For the text-containing cell, return its midpoint in [x, y] coordinate format. 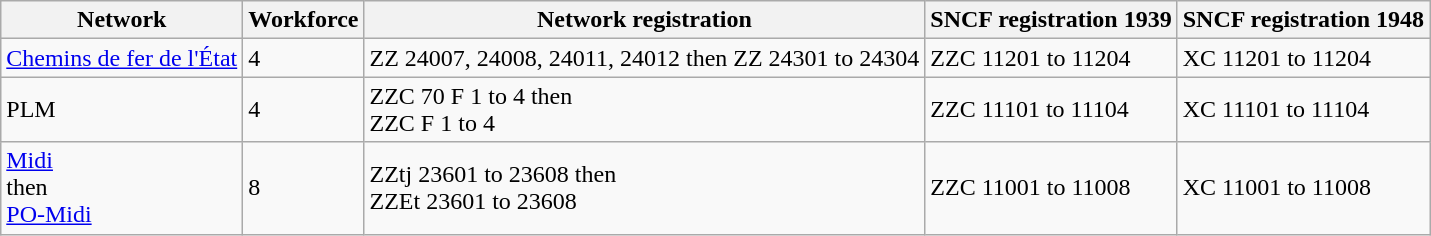
Workforce [304, 20]
ZZC 11201 to 11204 [1051, 58]
ZZtj 23601 to 23608 thenZZEt 23601 to 23608 [644, 188]
XC 11201 to 11204 [1303, 58]
8 [304, 188]
ZZC 11001 to 11008 [1051, 188]
SNCF registration 1939 [1051, 20]
ZZC 11101 to 11104 [1051, 110]
ZZC 70 F 1 to 4 thenZZC F 1 to 4 [644, 110]
MidithenPO-Midi [122, 188]
Network registration [644, 20]
Network [122, 20]
XC 11001 to 11008 [1303, 188]
ZZ 24007, 24008, 24011, 24012 then ZZ 24301 to 24304 [644, 58]
XC 11101 to 11104 [1303, 110]
Chemins de fer de l'État [122, 58]
SNCF registration 1948 [1303, 20]
PLM [122, 110]
